Capture the cell that displays the provided text and extract its (x, y) central coordinate. 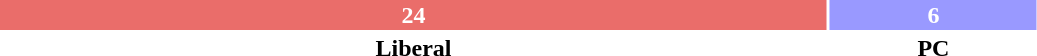
24 (414, 15)
6 (934, 15)
